Pinpoint the cell where the given text exists, returning its (x, y) midpoint coordinate. 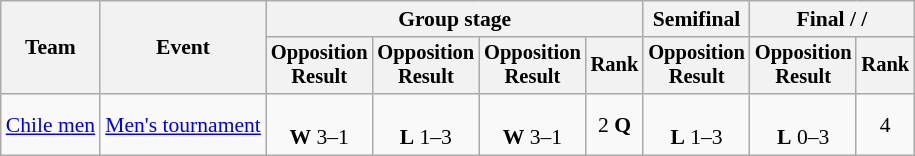
4 (885, 124)
Semifinal (696, 19)
L 0–3 (804, 124)
Men's tournament (183, 124)
Team (50, 48)
Final / / (832, 19)
Chile men (50, 124)
Event (183, 48)
2 Q (615, 124)
Group stage (454, 19)
